Return [x, y] of the center of cell containing provided text 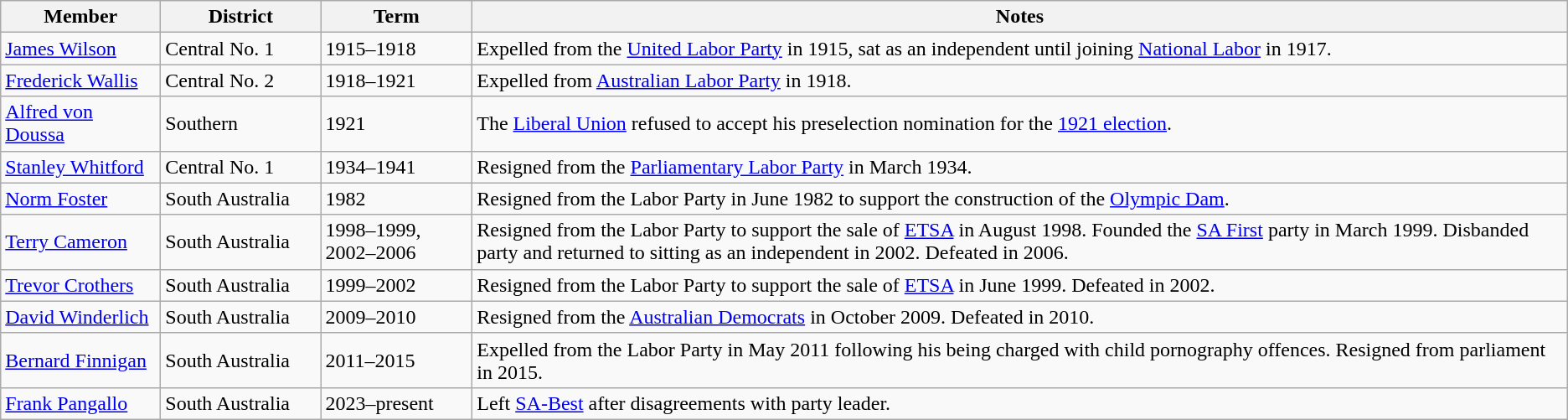
Resigned from the Australian Democrats in October 2009. Defeated in 2010. [1020, 317]
1915–1918 [397, 49]
Alfred von Doussa [80, 124]
2009–2010 [397, 317]
1921 [397, 124]
1999–2002 [397, 285]
Resigned from the Parliamentary Labor Party in March 1934. [1020, 167]
1934–1941 [397, 167]
Frederick Wallis [80, 80]
Terry Cameron [80, 241]
District [241, 17]
1998–1999, 2002–2006 [397, 241]
1918–1921 [397, 80]
Left SA-Best after disagreements with party leader. [1020, 403]
Stanley Whitford [80, 167]
The Liberal Union refused to accept his preselection nomination for the 1921 election. [1020, 124]
Notes [1020, 17]
1982 [397, 199]
Resigned from the Labor Party in June 1982 to support the construction of the Olympic Dam. [1020, 199]
Expelled from the United Labor Party in 1915, sat as an independent until joining National Labor in 1917. [1020, 49]
Southern [241, 124]
David Winderlich [80, 317]
Bernard Finnigan [80, 360]
Trevor Crothers [80, 285]
Frank Pangallo [80, 403]
James Wilson [80, 49]
Norm Foster [80, 199]
Expelled from the Labor Party in May 2011 following his being charged with child pornography offences. Resigned from parliament in 2015. [1020, 360]
Central No. 2 [241, 80]
Resigned from the Labor Party to support the sale of ETSA in June 1999. Defeated in 2002. [1020, 285]
Term [397, 17]
2011–2015 [397, 360]
Member [80, 17]
Expelled from Australian Labor Party in 1918. [1020, 80]
2023–present [397, 403]
